Search for the cell housing the specified text and yield its (X, Y) center coordinate. 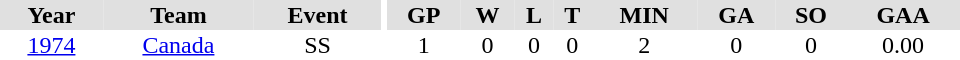
L (534, 15)
SS (318, 45)
GA (736, 15)
Team (178, 15)
0.00 (903, 45)
Canada (178, 45)
T (572, 15)
GP (424, 15)
GAA (903, 15)
1974 (52, 45)
W (487, 15)
MIN (644, 15)
1 (424, 45)
Event (318, 15)
SO (812, 15)
2 (644, 45)
Year (52, 15)
